For the text-containing cell, return its midpoint in (X, Y) coordinate format. 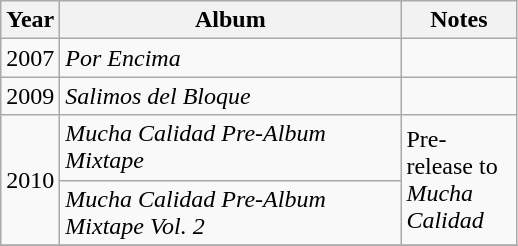
2010 (30, 180)
Year (30, 20)
Mucha Calidad Pre-Album Mixtape Vol. 2 (230, 212)
Por Encima (230, 58)
Salimos del Bloque (230, 96)
Pre-release to Mucha Calidad (459, 180)
Notes (459, 20)
Mucha Calidad Pre-Album Mixtape (230, 148)
2007 (30, 58)
Album (230, 20)
2009 (30, 96)
